Return the (X, Y) coordinate for the center point of the cell that contains the specified text.  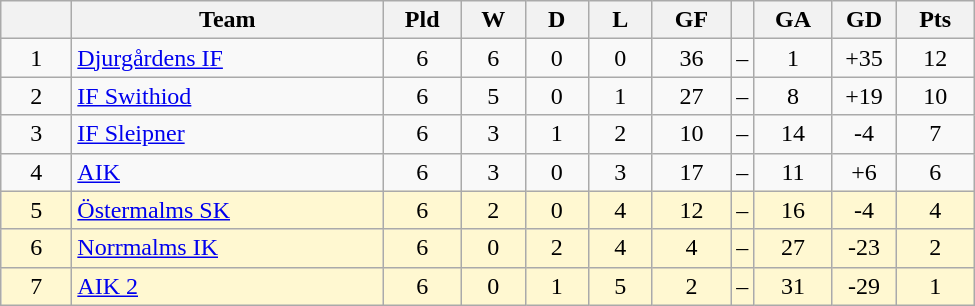
AIK 2 (228, 286)
+35 (864, 58)
+6 (864, 172)
L (621, 20)
11 (794, 172)
GF (692, 20)
IF Swithiod (228, 96)
8 (794, 96)
Pts (936, 20)
W (493, 20)
Östermalms SK (228, 210)
31 (794, 286)
GD (864, 20)
16 (794, 210)
Norrmalms IK (228, 248)
D (557, 20)
GA (794, 20)
IF Sleipner (228, 134)
+19 (864, 96)
Pld (422, 20)
14 (794, 134)
AIK (228, 172)
17 (692, 172)
-23 (864, 248)
36 (692, 58)
-29 (864, 286)
Team (228, 20)
Djurgårdens IF (228, 58)
